Provide the [X, Y] coordinate of the cell's center where the given text is located.  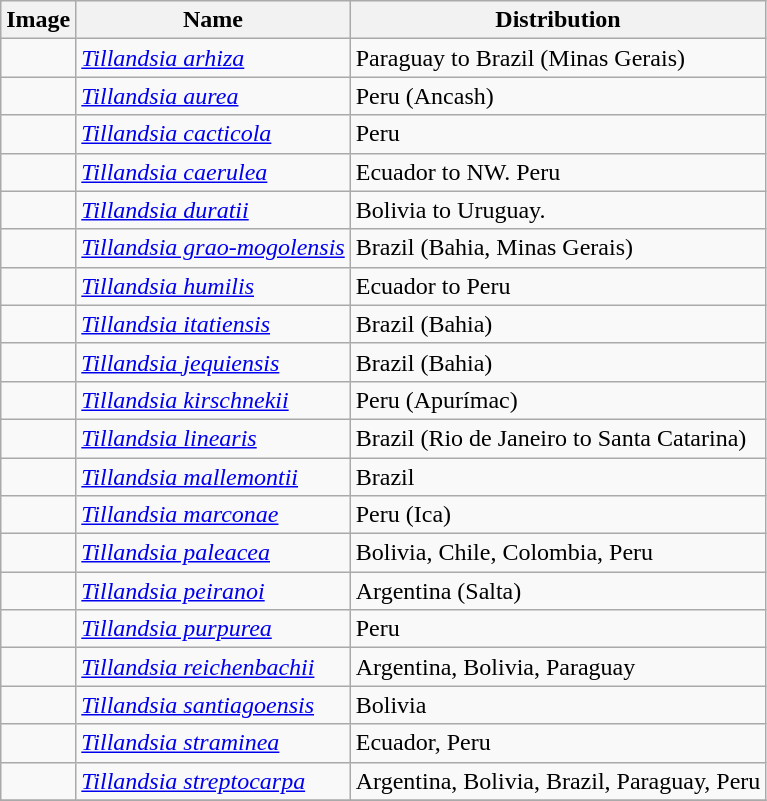
Peru (Apurímac) [558, 400]
Bolivia to Uruguay. [558, 210]
Paraguay to Brazil (Minas Gerais) [558, 58]
Tillandsia jequiensis [213, 362]
Argentina, Bolivia, Paraguay [558, 667]
Peru (Ica) [558, 515]
Tillandsia grao-mogolensis [213, 248]
Bolivia, Chile, Colombia, Peru [558, 553]
Tillandsia aurea [213, 96]
Tillandsia kirschnekii [213, 400]
Tillandsia straminea [213, 743]
Tillandsia humilis [213, 286]
Brazil [558, 477]
Ecuador to Peru [558, 286]
Tillandsia reichenbachii [213, 667]
Brazil (Rio de Janeiro to Santa Catarina) [558, 438]
Tillandsia duratii [213, 210]
Tillandsia itatiensis [213, 324]
Argentina (Salta) [558, 591]
Tillandsia arhiza [213, 58]
Argentina, Bolivia, Brazil, Paraguay, Peru [558, 781]
Tillandsia cacticola [213, 134]
Name [213, 20]
Tillandsia santiagoensis [213, 705]
Tillandsia purpurea [213, 629]
Tillandsia linearis [213, 438]
Brazil (Bahia, Minas Gerais) [558, 248]
Tillandsia streptocarpa [213, 781]
Bolivia [558, 705]
Image [38, 20]
Tillandsia mallemontii [213, 477]
Tillandsia peiranoi [213, 591]
Ecuador, Peru [558, 743]
Peru (Ancash) [558, 96]
Distribution [558, 20]
Tillandsia caerulea [213, 172]
Tillandsia paleacea [213, 553]
Ecuador to NW. Peru [558, 172]
Tillandsia marconae [213, 515]
